For the text-containing cell, return its midpoint in (X, Y) coordinate format. 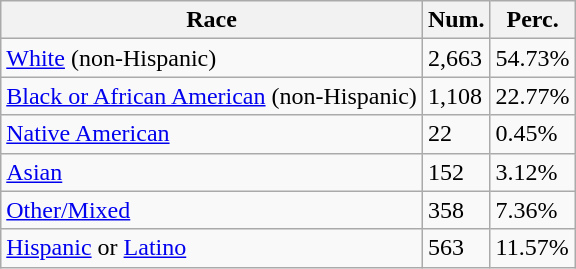
563 (456, 248)
152 (456, 172)
Other/Mixed (212, 210)
Perc. (532, 20)
Asian (212, 172)
3.12% (532, 172)
7.36% (532, 210)
Black or African American (non-Hispanic) (212, 96)
Race (212, 20)
11.57% (532, 248)
0.45% (532, 134)
1,108 (456, 96)
Native American (212, 134)
358 (456, 210)
White (non-Hispanic) (212, 58)
22 (456, 134)
22.77% (532, 96)
54.73% (532, 58)
Num. (456, 20)
Hispanic or Latino (212, 248)
2,663 (456, 58)
